Scan for the cell matching the given text and deliver its (x, y) coordinate at center. 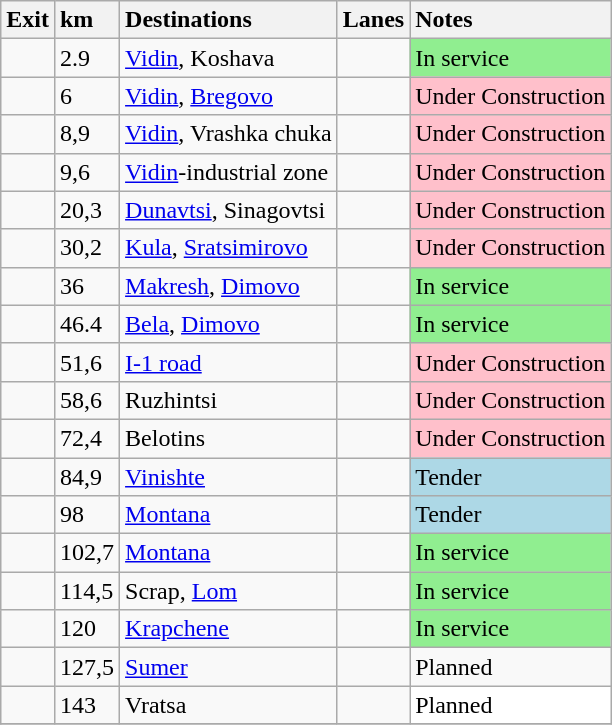
Scrap, Lom (229, 591)
I-1 road (229, 362)
Ruzhintsi (229, 400)
Kula, Sratsimirovo (229, 248)
Dunavtsi, Sinagovtsi (229, 210)
Vidin, Vrashka chuka (229, 134)
143 (86, 705)
20,3 (86, 210)
8,9 (86, 134)
Exit (28, 20)
46.4 (86, 324)
102,7 (86, 553)
Vidin, Koshava (229, 58)
30,2 (86, 248)
36 (86, 286)
Vidin-industrial zone (229, 172)
51,6 (86, 362)
Vidin, Bregovo (229, 96)
Destinations (229, 20)
84,9 (86, 477)
Krapchene (229, 629)
58,6 (86, 400)
km (86, 20)
72,4 (86, 438)
Bela, Dimovo (229, 324)
127,5 (86, 667)
120 (86, 629)
Vinishte (229, 477)
Vratsa (229, 705)
Belotins (229, 438)
Lanes (373, 20)
114,5 (86, 591)
6 (86, 96)
2.9 (86, 58)
98 (86, 515)
9,6 (86, 172)
Makresh, Dimovo (229, 286)
Notes (510, 20)
Sumer (229, 667)
